Find where the given text appears and provide that cell's center as [x, y] coordinate. 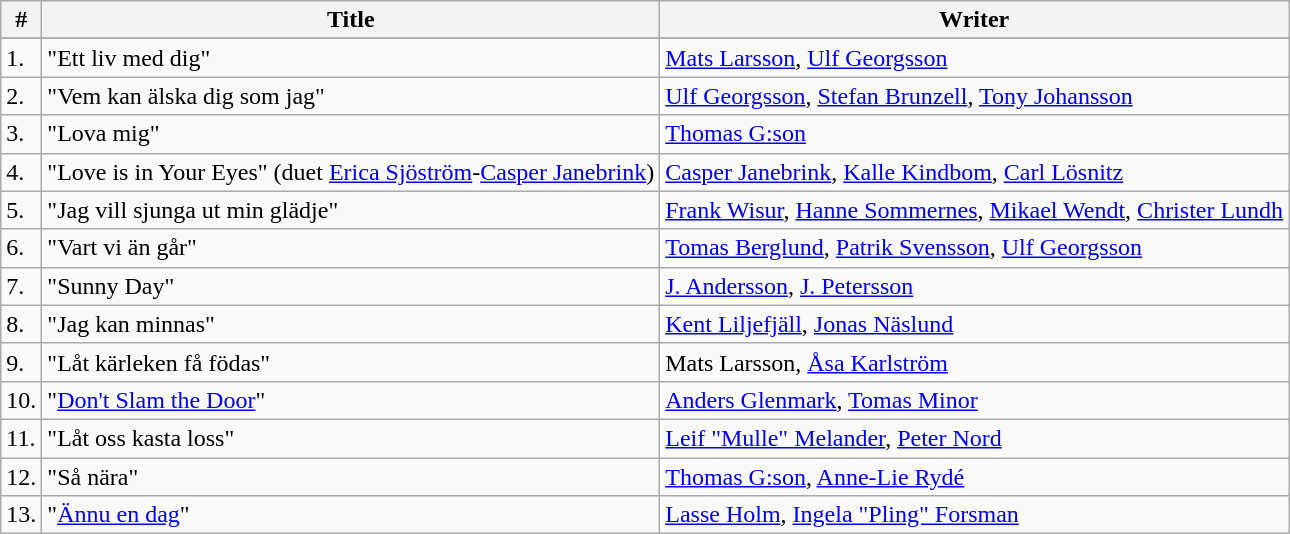
Thomas G:son, Anne-Lie Rydé [974, 477]
7. [22, 286]
11. [22, 438]
"Låt oss kasta loss" [351, 438]
13. [22, 515]
8. [22, 324]
3. [22, 134]
"Jag kan minnas" [351, 324]
12. [22, 477]
Mats Larsson, Åsa Karlström [974, 362]
Lasse Holm, Ingela "Pling" Forsman [974, 515]
1. [22, 58]
"Ett liv med dig" [351, 58]
Kent Liljefjäll, Jonas Näslund [974, 324]
Title [351, 20]
"Vart vi än går" [351, 248]
6. [22, 248]
"Love is in Your Eyes" (duet Erica Sjöström-Casper Janebrink) [351, 172]
Writer [974, 20]
"Sunny Day" [351, 286]
Leif "Mulle" Melander, Peter Nord [974, 438]
"Ännu en dag" [351, 515]
5. [22, 210]
Mats Larsson, Ulf Georgsson [974, 58]
4. [22, 172]
# [22, 20]
"Lova mig" [351, 134]
Frank Wisur, Hanne Sommernes, Mikael Wendt, Christer Lundh [974, 210]
Ulf Georgsson, Stefan Brunzell, Tony Johansson [974, 96]
"Vem kan älska dig som jag" [351, 96]
9. [22, 362]
10. [22, 400]
Tomas Berglund, Patrik Svensson, Ulf Georgsson [974, 248]
"Jag vill sjunga ut min glädje" [351, 210]
"Låt kärleken få födas" [351, 362]
J. Andersson, J. Petersson [974, 286]
Casper Janebrink, Kalle Kindbom, Carl Lösnitz [974, 172]
2. [22, 96]
Thomas G:son [974, 134]
Anders Glenmark, Tomas Minor [974, 400]
"Don't Slam the Door" [351, 400]
"Så nära" [351, 477]
